Identify which cell holds the provided text, then report its (X, Y) central coordinate. 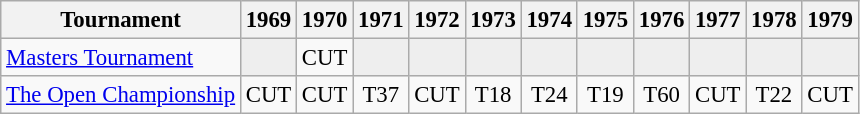
T24 (549, 95)
1977 (718, 20)
Masters Tournament (121, 58)
1978 (774, 20)
1974 (549, 20)
1969 (268, 20)
1971 (381, 20)
1976 (661, 20)
1975 (605, 20)
T60 (661, 95)
1970 (325, 20)
1973 (493, 20)
T37 (381, 95)
T22 (774, 95)
Tournament (121, 20)
1972 (437, 20)
T19 (605, 95)
1979 (830, 20)
T18 (493, 95)
The Open Championship (121, 95)
